Provide the (X, Y) coordinate of the cell's center where the given text is located.  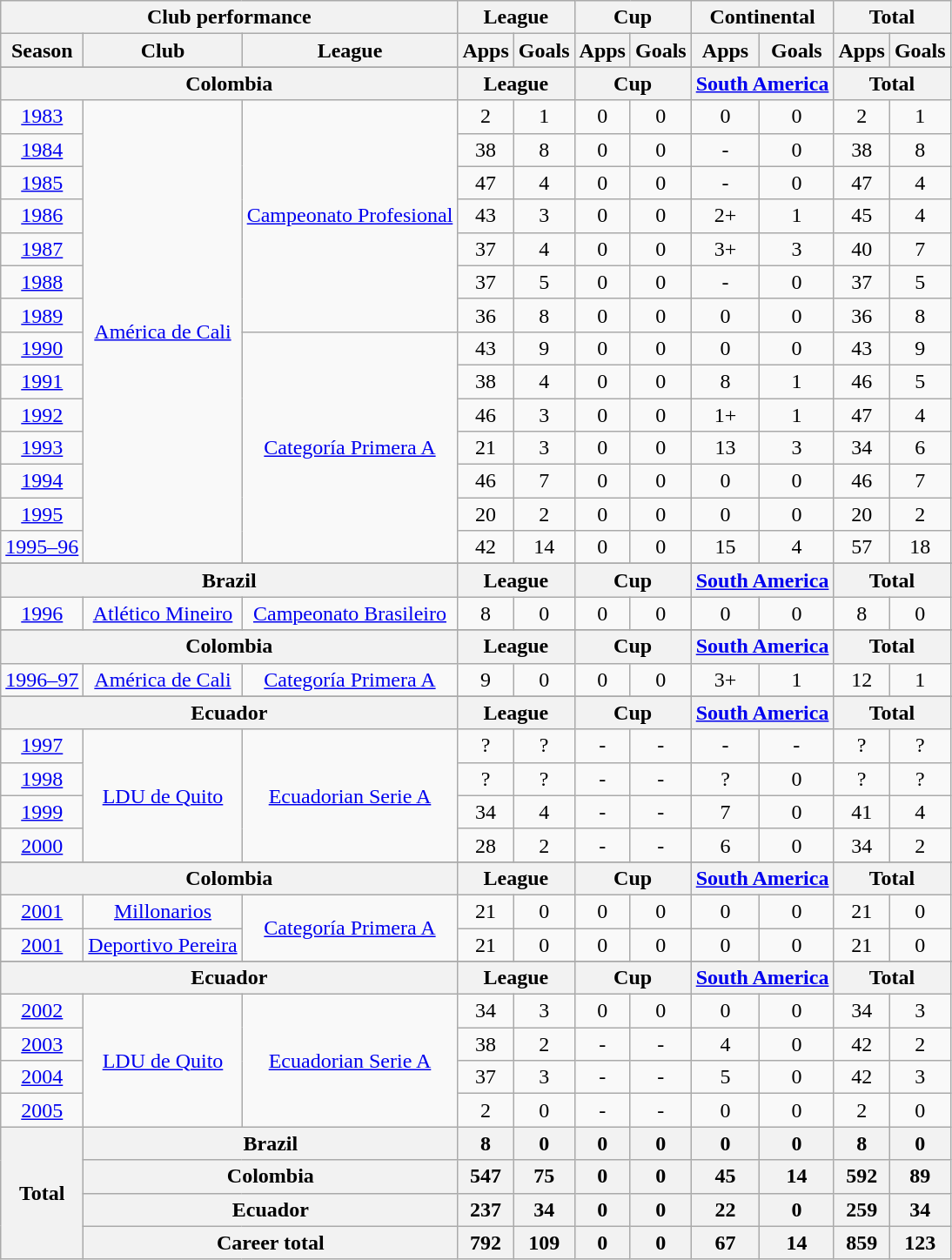
1984 (42, 150)
1990 (42, 348)
22 (726, 1210)
592 (861, 1176)
Millonarios (163, 911)
Campeonato Profesional (350, 216)
Season (42, 50)
Deportivo Pereira (163, 944)
Continental (762, 17)
547 (486, 1176)
109 (544, 1243)
2000 (42, 845)
67 (726, 1243)
1988 (42, 282)
1991 (42, 381)
Club performance (230, 17)
859 (861, 1243)
1998 (42, 779)
237 (486, 1210)
1+ (726, 415)
40 (861, 249)
2004 (42, 1077)
Campeonato Brasileiro (350, 613)
1994 (42, 481)
41 (861, 812)
2+ (726, 216)
75 (544, 1176)
57 (861, 547)
Club (163, 50)
1993 (42, 448)
89 (920, 1176)
18 (920, 547)
2005 (42, 1110)
2002 (42, 1011)
1996 (42, 613)
1987 (42, 249)
1983 (42, 117)
1986 (42, 216)
Atlético Mineiro (163, 613)
1997 (42, 746)
1985 (42, 183)
15 (726, 547)
1995 (42, 514)
792 (486, 1243)
1995–96 (42, 547)
12 (861, 680)
28 (486, 845)
123 (920, 1243)
1999 (42, 812)
Career total (271, 1243)
2003 (42, 1044)
1992 (42, 415)
13 (726, 448)
259 (861, 1210)
1996–97 (42, 680)
1989 (42, 315)
